Determine the (x, y) coordinate at the center of the cell enclosing the given text.  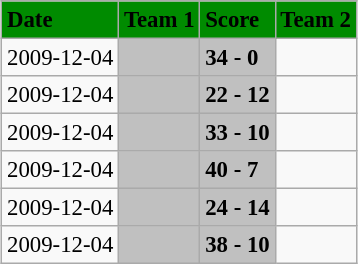
24 - 14 (238, 208)
33 - 10 (238, 133)
Date (60, 20)
Team 1 (160, 20)
34 - 0 (238, 57)
Score (238, 20)
22 - 12 (238, 95)
40 - 7 (238, 170)
38 - 10 (238, 245)
Team 2 (316, 20)
